Output the [X, Y] coordinate of the center of the cell containing the given text.  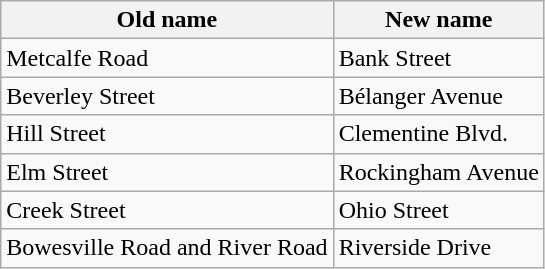
Rockingham Avenue [438, 172]
New name [438, 20]
Creek Street [167, 210]
Clementine Blvd. [438, 134]
Bank Street [438, 58]
Old name [167, 20]
Ohio Street [438, 210]
Bélanger Avenue [438, 96]
Riverside Drive [438, 248]
Metcalfe Road [167, 58]
Bowesville Road and River Road [167, 248]
Beverley Street [167, 96]
Hill Street [167, 134]
Elm Street [167, 172]
